Pinpoint the cell where the given text exists, returning its (x, y) midpoint coordinate. 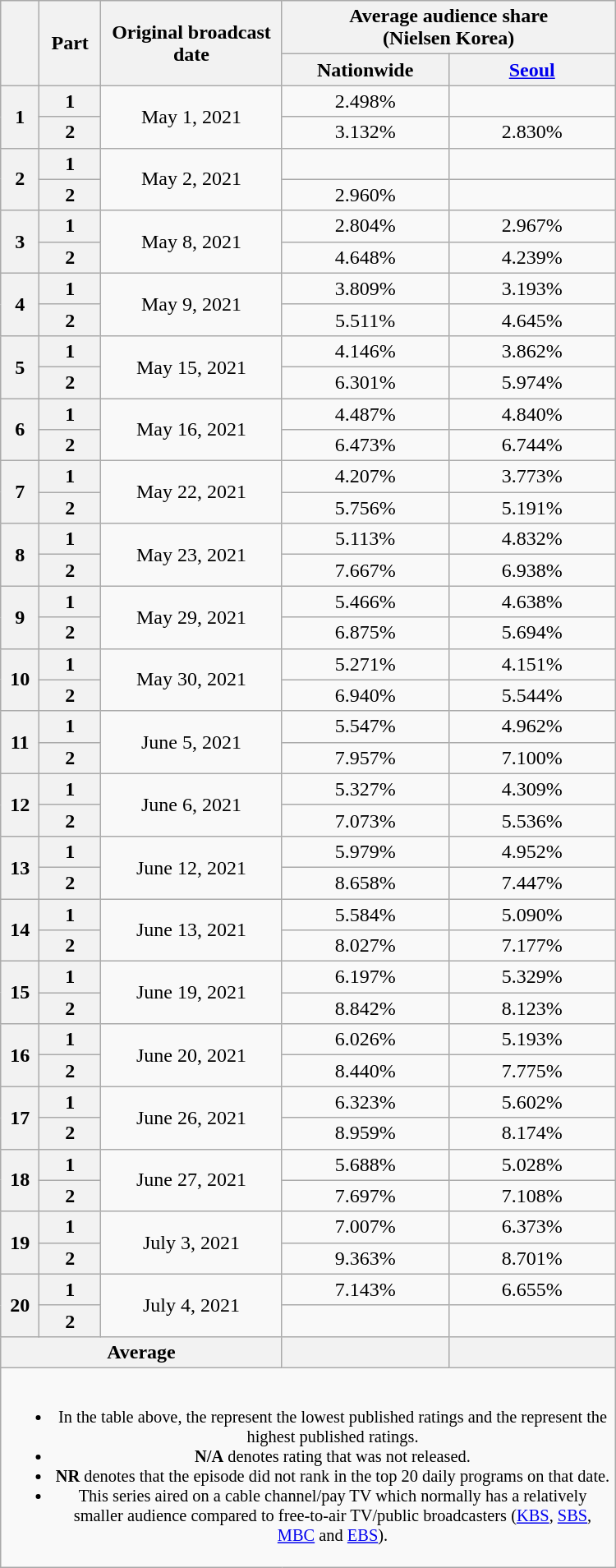
3.862% (532, 351)
5.329% (532, 977)
15 (20, 993)
Average (141, 1352)
3 (20, 242)
2.498% (365, 101)
Seoul (532, 70)
2.967% (532, 226)
7.775% (532, 1071)
July 4, 2021 (191, 1305)
5.694% (532, 633)
6.323% (365, 1102)
3.773% (532, 477)
17 (20, 1118)
2.804% (365, 226)
16 (20, 1055)
4.638% (532, 602)
Nationwide (365, 70)
4.840% (532, 413)
5.193% (532, 1040)
7 (20, 492)
5.028% (532, 1164)
Original broadcast date (191, 43)
May 2, 2021 (191, 179)
6.026% (365, 1040)
7.957% (365, 758)
6.197% (365, 977)
7.447% (532, 883)
3.809% (365, 288)
4.952% (532, 851)
4.832% (532, 539)
May 23, 2021 (191, 555)
6.301% (365, 382)
4.146% (365, 351)
6.373% (532, 1227)
June 27, 2021 (191, 1180)
5.979% (365, 851)
5.271% (365, 664)
6.655% (532, 1289)
5.756% (365, 508)
4.645% (532, 320)
5.544% (532, 695)
4.207% (365, 477)
5.511% (365, 320)
May 22, 2021 (191, 492)
8.174% (532, 1133)
June 20, 2021 (191, 1055)
May 15, 2021 (191, 367)
7.143% (365, 1289)
June 5, 2021 (191, 742)
8.658% (365, 883)
5.536% (532, 820)
4.962% (532, 726)
4.239% (532, 257)
6.940% (365, 695)
May 8, 2021 (191, 242)
6.875% (365, 633)
14 (20, 930)
4 (20, 304)
4.648% (365, 257)
13 (20, 867)
6 (20, 429)
6.744% (532, 445)
8 (20, 555)
5 (20, 367)
May 1, 2021 (191, 117)
4.151% (532, 664)
4.309% (532, 789)
May 30, 2021 (191, 680)
2.830% (532, 132)
5.191% (532, 508)
18 (20, 1180)
8.701% (532, 1258)
8.842% (365, 1008)
6.938% (532, 570)
3.193% (532, 288)
5.327% (365, 789)
11 (20, 742)
June 19, 2021 (191, 993)
June 6, 2021 (191, 805)
7.100% (532, 758)
19 (20, 1243)
5.090% (532, 915)
Average audience share(Nielsen Korea) (448, 28)
5.688% (365, 1164)
5.466% (365, 602)
7.667% (365, 570)
May 29, 2021 (191, 617)
June 26, 2021 (191, 1118)
6.473% (365, 445)
May 9, 2021 (191, 304)
7.108% (532, 1196)
5.547% (365, 726)
3.132% (365, 132)
9 (20, 617)
8.959% (365, 1133)
8.440% (365, 1071)
5.974% (532, 382)
9.363% (365, 1258)
7.697% (365, 1196)
4.487% (365, 413)
8.123% (532, 1008)
20 (20, 1305)
7.007% (365, 1227)
Part (71, 43)
7.073% (365, 820)
June 12, 2021 (191, 867)
May 16, 2021 (191, 429)
10 (20, 680)
5.602% (532, 1102)
5.113% (365, 539)
5.584% (365, 915)
7.177% (532, 946)
June 13, 2021 (191, 930)
2.960% (365, 195)
July 3, 2021 (191, 1243)
8.027% (365, 946)
12 (20, 805)
